Pinpoint the cell where the given text exists, returning its (x, y) midpoint coordinate. 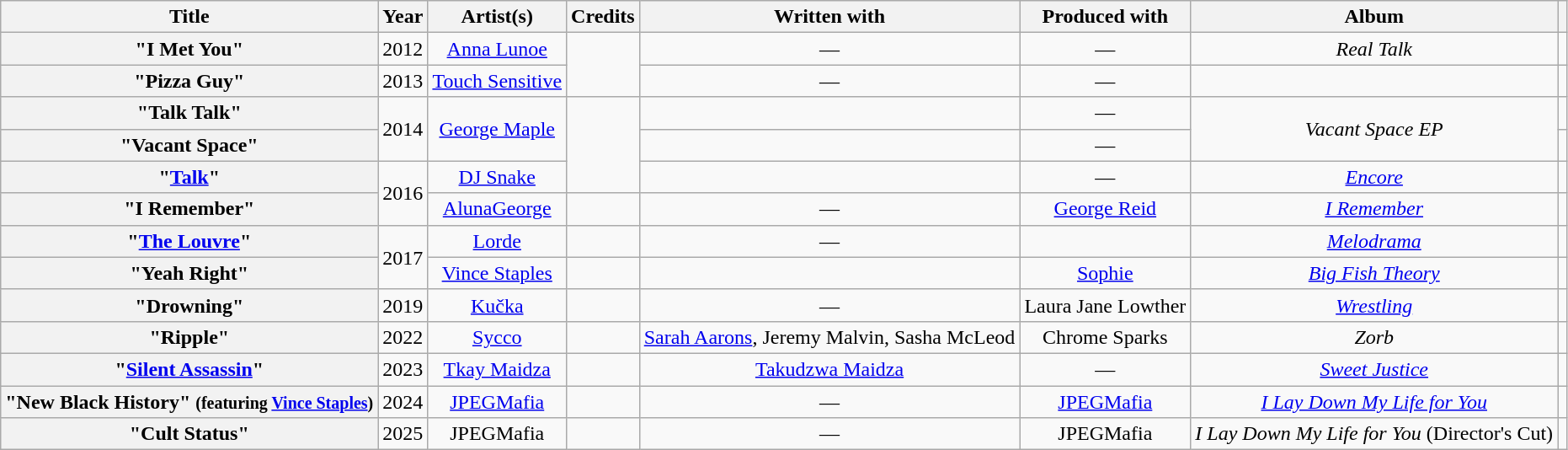
2024 (403, 402)
"The Louvre" (189, 241)
"Cult Status" (189, 434)
Laura Jane Lowther (1105, 305)
2013 (403, 81)
"Ripple" (189, 337)
Sarah Aarons, Jeremy Malvin, Sasha McLeod (829, 337)
"Talk Talk" (189, 113)
Written with (829, 17)
"Drowning" (189, 305)
Chrome Sparks (1105, 337)
Touch Sensitive (497, 81)
2025 (403, 434)
I Lay Down My Life for You (Director's Cut) (1374, 434)
Wrestling (1374, 305)
Takudzwa Maidza (829, 369)
Year (403, 17)
Sweet Justice (1374, 369)
Big Fish Theory (1374, 273)
Vacant Space EP (1374, 129)
Kučka (497, 305)
Melodrama (1374, 241)
2022 (403, 337)
"Talk" (189, 177)
I Remember (1374, 209)
Encore (1374, 177)
2016 (403, 193)
I Lay Down My Life for You (1374, 402)
Produced with (1105, 17)
"I Remember" (189, 209)
Zorb (1374, 337)
DJ Snake (497, 177)
"Silent Assassin" (189, 369)
Lorde (497, 241)
2019 (403, 305)
"I Met You" (189, 49)
Sophie (1105, 273)
"Pizza Guy" (189, 81)
"Yeah Right" (189, 273)
2014 (403, 129)
"New Black History" (featuring Vince Staples) (189, 402)
"Vacant Space" (189, 145)
Title (189, 17)
AlunaGeorge (497, 209)
Vince Staples (497, 273)
2023 (403, 369)
Tkay Maidza (497, 369)
Credits (603, 17)
Artist(s) (497, 17)
Sycco (497, 337)
2017 (403, 257)
2012 (403, 49)
Album (1374, 17)
Real Talk (1374, 49)
George Reid (1105, 209)
Anna Lunoe (497, 49)
George Maple (497, 129)
